Pinpoint the cell where the given text exists, returning its (x, y) midpoint coordinate. 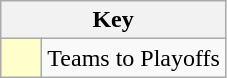
Teams to Playoffs (134, 58)
Key (114, 20)
